Search for the cell housing the specified text and yield its (X, Y) center coordinate. 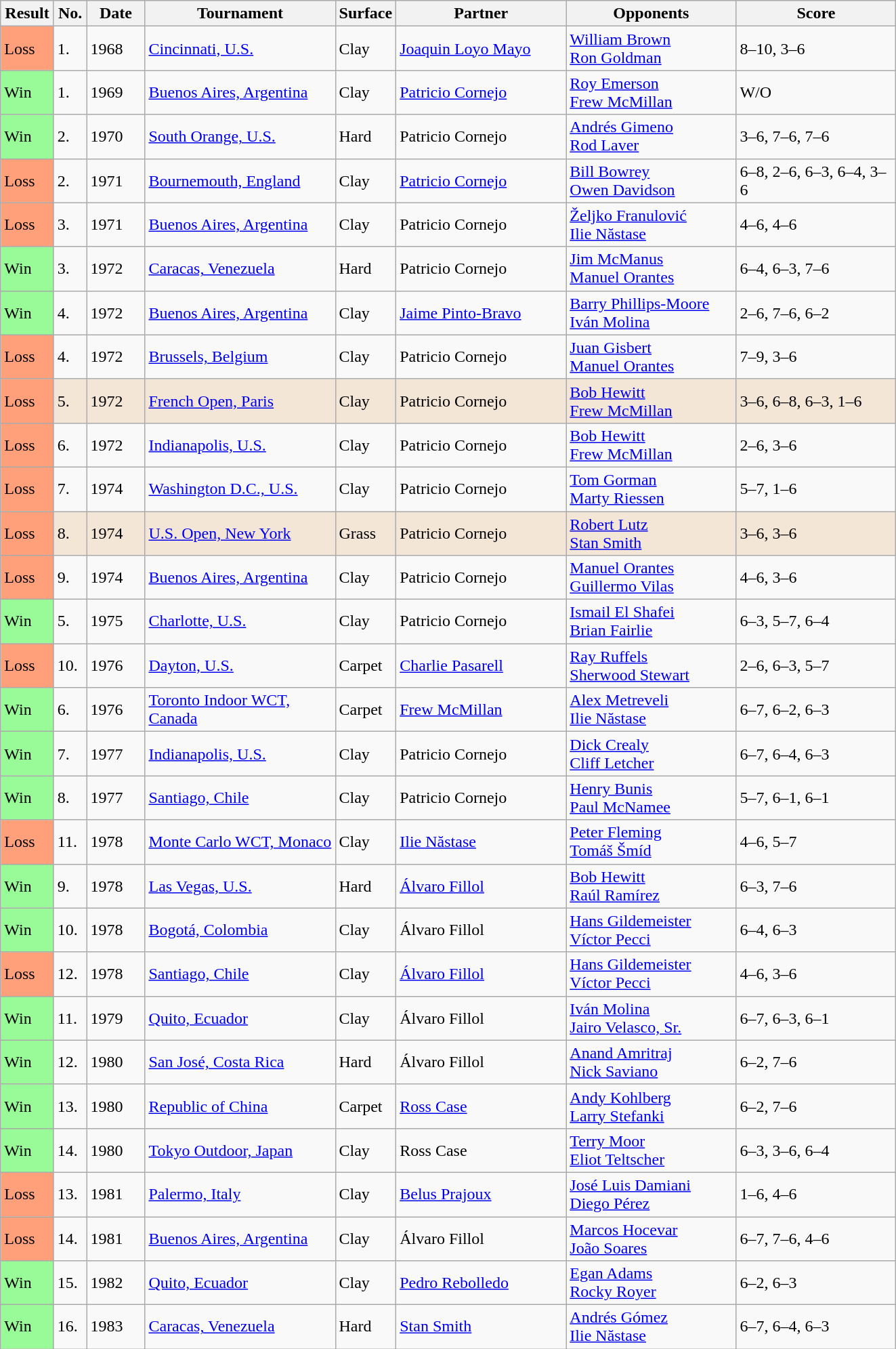
Andrés Gómez Ilie Năstase (652, 1327)
Peter Fleming Tomáš Šmíd (652, 842)
1969 (116, 92)
Henry Bunis Paul McNamee (652, 798)
Charlotte, U.S. (240, 622)
4–6, 5–7 (816, 842)
6–3, 5–7, 6–4 (816, 622)
Terry Moor Eliot Teltscher (652, 1150)
Charlie Pasarell (481, 665)
Egan Adams Rocky Royer (652, 1283)
6–7, 6–2, 6–3 (816, 710)
Belus Prajoux (481, 1194)
Bournemouth, England (240, 180)
3–6, 7–6, 7–6 (816, 137)
3–6, 6–8, 6–3, 1–6 (816, 401)
Opponents (652, 14)
San José, Costa Rica (240, 1062)
No. (70, 14)
Dick Crealy Cliff Letcher (652, 753)
1983 (116, 1327)
Result (27, 14)
6–4, 6–3 (816, 930)
Manuel Orantes Guillermo Vilas (652, 577)
Juan Gisbert Manuel Orantes (652, 356)
1975 (116, 622)
French Open, Paris (240, 401)
Surface (366, 14)
Frew McMillan (481, 710)
Joaquin Loyo Mayo (481, 49)
6–3, 7–6 (816, 886)
8–10, 3–6 (816, 49)
1970 (116, 137)
Ismail El Shafei Brian Fairlie (652, 622)
Andrés Gimeno Rod Laver (652, 137)
15. (70, 1283)
Ray Ruffels Sherwood Stewart (652, 665)
2–6, 6–3, 5–7 (816, 665)
Alex Metreveli Ilie Năstase (652, 710)
Pedro Rebolledo (481, 1283)
Tournament (240, 14)
Republic of China (240, 1106)
5–7, 6–1, 6–1 (816, 798)
2–6, 7–6, 6–2 (816, 313)
6–7, 6–3, 6–1 (816, 1018)
16. (70, 1327)
Score (816, 14)
Toronto Indoor WCT, Canada (240, 710)
Bogotá, Colombia (240, 930)
José Luis Damiani Diego Pérez (652, 1194)
South Orange, U.S. (240, 137)
Las Vegas, U.S. (240, 886)
Marcos Hocevar João Soares (652, 1239)
Partner (481, 14)
6–7, 7–6, 4–6 (816, 1239)
Cincinnati, U.S. (240, 49)
William Brown Ron Goldman (652, 49)
1968 (116, 49)
W/O (816, 92)
Brussels, Belgium (240, 356)
5–7, 1–6 (816, 489)
6–8, 2–6, 6–3, 6–4, 3–6 (816, 180)
7–9, 3–6 (816, 356)
Anand Amritraj Nick Saviano (652, 1062)
Stan Smith (481, 1327)
Date (116, 14)
Andy Kohlberg Larry Stefanki (652, 1106)
1982 (116, 1283)
Dayton, U.S. (240, 665)
Ilie Năstase (481, 842)
Tokyo Outdoor, Japan (240, 1150)
6–4, 6–3, 7–6 (816, 268)
6–2, 6–3 (816, 1283)
Jaime Pinto-Bravo (481, 313)
U.S. Open, New York (240, 533)
Grass (366, 533)
Bill Bowrey Owen Davidson (652, 180)
Tom Gorman Marty Riessen (652, 489)
Washington D.C., U.S. (240, 489)
Robert Lutz Stan Smith (652, 533)
Iván Molina Jairo Velasco, Sr. (652, 1018)
Palermo, Italy (240, 1194)
Željko Franulović Ilie Năstase (652, 225)
6–3, 3–6, 6–4 (816, 1150)
Jim McManus Manuel Orantes (652, 268)
4–6, 4–6 (816, 225)
Bob Hewitt Raúl Ramírez (652, 886)
3–6, 3–6 (816, 533)
Monte Carlo WCT, Monaco (240, 842)
Barry Phillips-Moore Iván Molina (652, 313)
1979 (116, 1018)
Roy Emerson Frew McMillan (652, 92)
1–6, 4–6 (816, 1194)
2–6, 3–6 (816, 444)
